From the cell containing the given text, extract its center point as (x, y) coordinate. 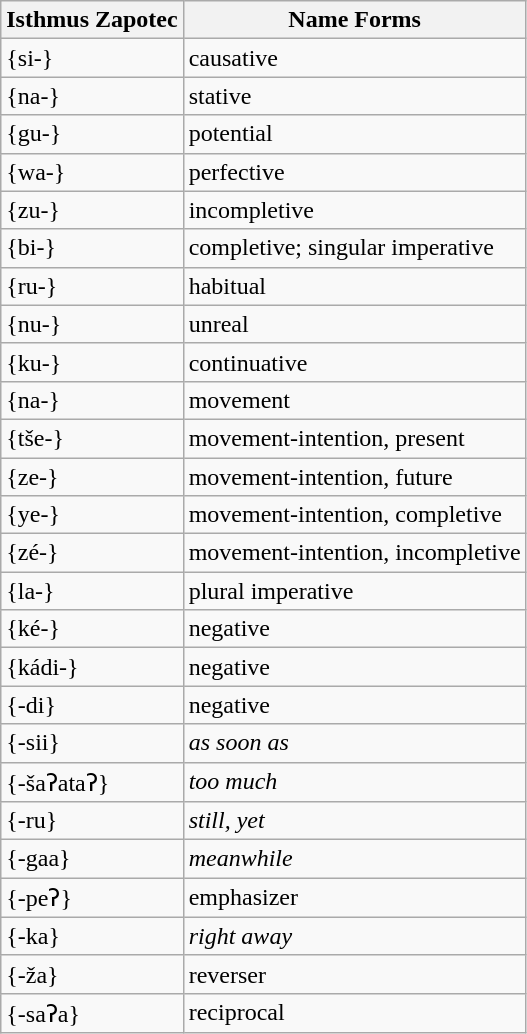
{zu-} (92, 210)
meanwhile (354, 859)
habitual (354, 286)
{-ka} (92, 936)
Isthmus Zapotec (92, 20)
{la-} (92, 591)
movement-intention, incompletive (354, 553)
movement-intention, completive (354, 515)
right away (354, 936)
too much (354, 782)
{wa-} (92, 172)
{tše-} (92, 438)
still, yet (354, 821)
{-šaʔataʔ} (92, 782)
reverser (354, 974)
potential (354, 134)
{-peʔ} (92, 898)
{bi-} (92, 248)
{-sii} (92, 743)
perfective (354, 172)
movement-intention, present (354, 438)
{-ža} (92, 974)
stative (354, 96)
{ku-} (92, 362)
{gu-} (92, 134)
emphasizer (354, 898)
{kádi-} (92, 667)
Name Forms (354, 20)
{-ru} (92, 821)
{-saʔa} (92, 1013)
reciprocal (354, 1013)
incompletive (354, 210)
movement (354, 400)
causative (354, 58)
plural imperative (354, 591)
{ye-} (92, 515)
as soon as (354, 743)
continuative (354, 362)
unreal (354, 324)
movement-intention, future (354, 477)
{si-} (92, 58)
{ru-} (92, 286)
{-di} (92, 705)
{-gaa} (92, 859)
{nu-} (92, 324)
{zé-} (92, 553)
{ze-} (92, 477)
{ké-} (92, 629)
completive; singular imperative (354, 248)
